Provide the (x, y) coordinate of the cell's center where the given text is located.  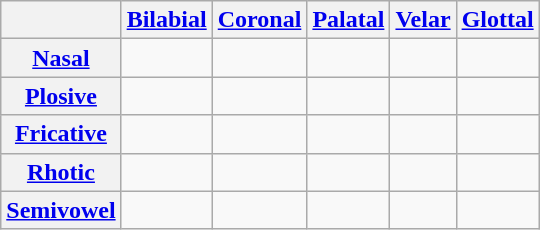
Fricative (61, 134)
Palatal (348, 20)
Nasal (61, 58)
Glottal (498, 20)
Semivowel (61, 210)
Bilabial (166, 20)
Plosive (61, 96)
Velar (423, 20)
Rhotic (61, 172)
Coronal (260, 20)
